Capture the cell that displays the provided text and extract its (X, Y) central coordinate. 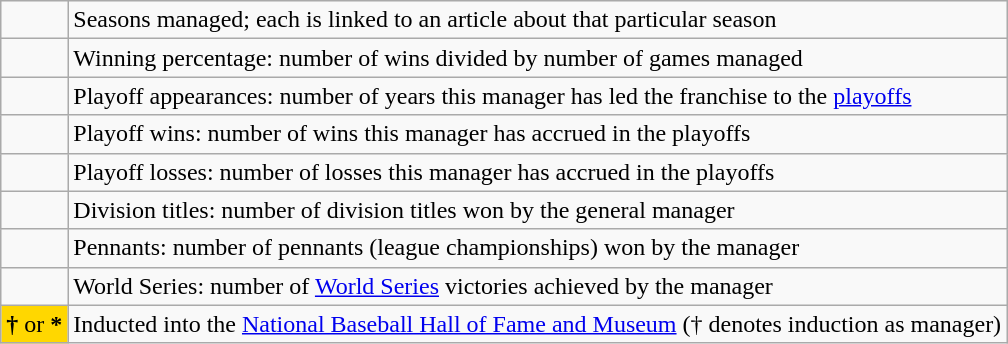
Division titles: number of division titles won by the general manager (538, 210)
Playoff appearances: number of years this manager has led the franchise to the playoffs (538, 96)
Inducted into the National Baseball Hall of Fame and Museum († denotes induction as manager) (538, 324)
Winning percentage: number of wins divided by number of games managed (538, 58)
Playoff wins: number of wins this manager has accrued in the playoffs (538, 134)
† or * (34, 324)
Pennants: number of pennants (league championships) won by the manager (538, 248)
Seasons managed; each is linked to an article about that particular season (538, 20)
Playoff losses: number of losses this manager has accrued in the playoffs (538, 172)
World Series: number of World Series victories achieved by the manager (538, 286)
